Find where the given text appears and provide that cell's center as (X, Y) coordinate. 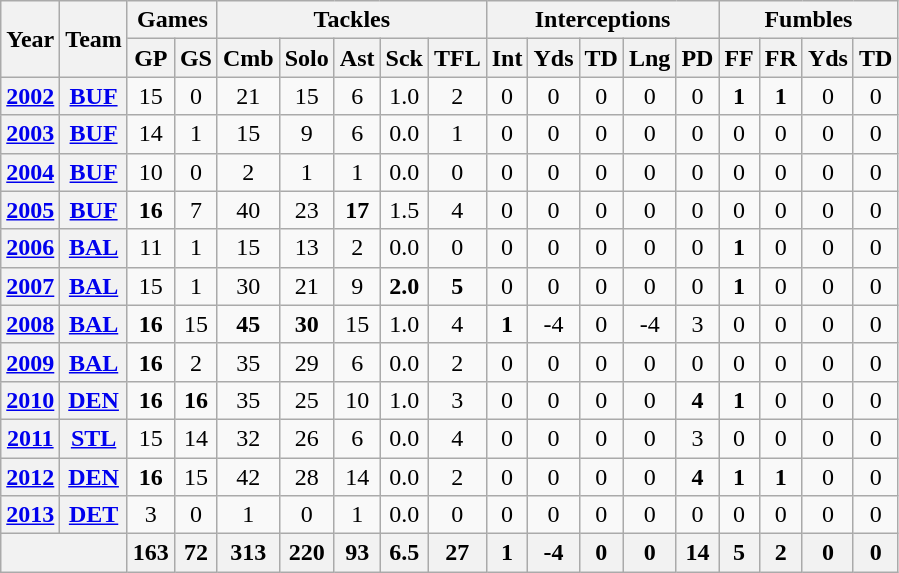
13 (306, 248)
40 (248, 210)
11 (150, 248)
PD (698, 58)
2013 (30, 515)
Sck (404, 58)
Lng (649, 58)
2006 (30, 248)
2.0 (404, 286)
Ast (357, 58)
1.5 (404, 210)
GS (196, 58)
Games (172, 20)
FF (739, 58)
93 (357, 553)
72 (196, 553)
2007 (30, 286)
2004 (30, 172)
STL (94, 438)
2012 (30, 477)
Team (94, 39)
2003 (30, 134)
Year (30, 39)
GP (150, 58)
DET (94, 515)
Solo (306, 58)
2009 (30, 362)
Tackles (352, 20)
42 (248, 477)
220 (306, 553)
313 (248, 553)
6.5 (404, 553)
7 (196, 210)
Fumbles (808, 20)
2005 (30, 210)
2011 (30, 438)
Interceptions (602, 20)
2010 (30, 400)
25 (306, 400)
2002 (30, 96)
FR (780, 58)
32 (248, 438)
TFL (457, 58)
26 (306, 438)
163 (150, 553)
2008 (30, 324)
29 (306, 362)
27 (457, 553)
Int (507, 58)
17 (357, 210)
28 (306, 477)
45 (248, 324)
23 (306, 210)
Cmb (248, 58)
